Extract the [X, Y] coordinate from the center of the cell holding the provided text.  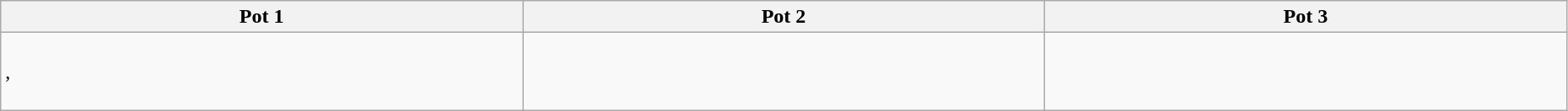
Pot 3 [1306, 17]
, [261, 71]
Pot 2 [784, 17]
Pot 1 [261, 17]
